Extract the (X, Y) coordinate from the center of the cell holding the provided text.  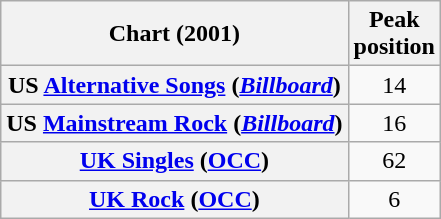
US Alternative Songs (Billboard) (174, 85)
UK Rock (OCC) (174, 199)
62 (394, 161)
14 (394, 85)
Chart (2001) (174, 34)
16 (394, 123)
UK Singles (OCC) (174, 161)
US Mainstream Rock (Billboard) (174, 123)
6 (394, 199)
Peakposition (394, 34)
